Return [x, y] of the center of cell containing provided text 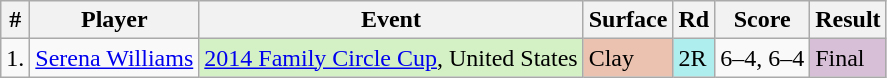
Result [848, 20]
Clay [628, 58]
6–4, 6–4 [762, 58]
Surface [628, 20]
Score [762, 20]
2R [694, 58]
2014 Family Circle Cup, United States [391, 58]
Player [114, 20]
1. [16, 58]
Serena Williams [114, 58]
# [16, 20]
Final [848, 58]
Rd [694, 20]
Event [391, 20]
